Return the [X, Y] coordinate for the center point of the cell that contains the specified text.  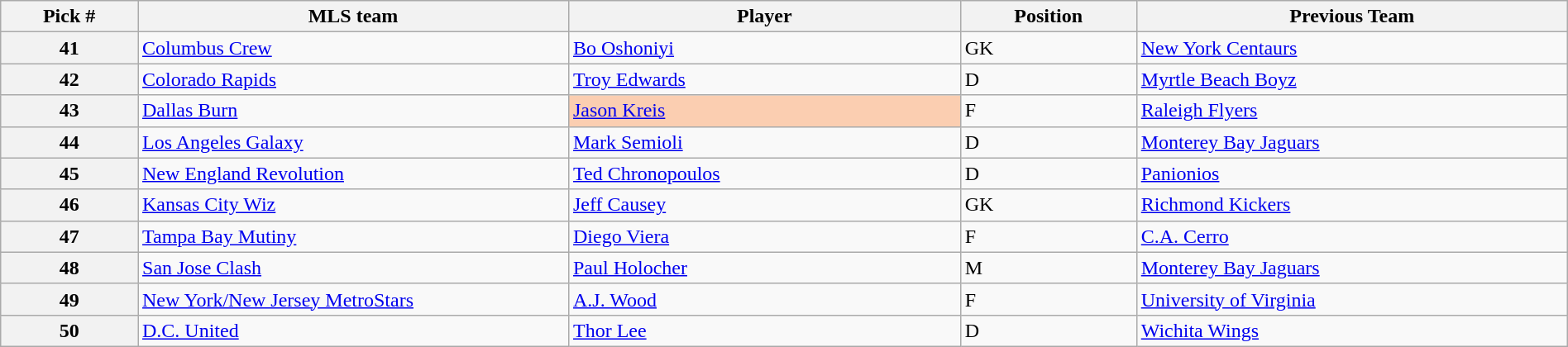
Raleigh Flyers [1351, 111]
MLS team [352, 17]
Player [764, 17]
Panionios [1351, 173]
47 [69, 236]
Paul Holocher [764, 268]
Los Angeles Galaxy [352, 142]
Thor Lee [764, 330]
Tampa Bay Mutiny [352, 236]
Kansas City Wiz [352, 205]
43 [69, 111]
Previous Team [1351, 17]
44 [69, 142]
Dallas Burn [352, 111]
Columbus Crew [352, 48]
Mark Semioli [764, 142]
50 [69, 330]
University of Virginia [1351, 299]
Ted Chronopoulos [764, 173]
Bo Oshoniyi [764, 48]
San Jose Clash [352, 268]
41 [69, 48]
Position [1049, 17]
D.C. United [352, 330]
Jason Kreis [764, 111]
42 [69, 79]
M [1049, 268]
Wichita Wings [1351, 330]
Troy Edwards [764, 79]
Richmond Kickers [1351, 205]
Colorado Rapids [352, 79]
49 [69, 299]
A.J. Wood [764, 299]
New England Revolution [352, 173]
New York Centaurs [1351, 48]
46 [69, 205]
45 [69, 173]
Myrtle Beach Boyz [1351, 79]
C.A. Cerro [1351, 236]
Jeff Causey [764, 205]
Pick # [69, 17]
Diego Viera [764, 236]
New York/New Jersey MetroStars [352, 299]
48 [69, 268]
